Output the (x, y) coordinate of the center of the cell containing the given text.  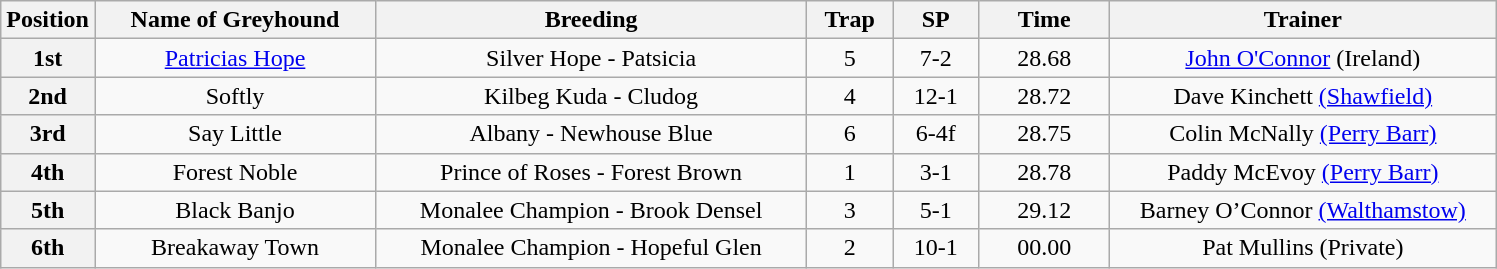
Black Banjo (234, 210)
28.68 (1044, 58)
10-1 (936, 248)
SP (936, 20)
Trap (850, 20)
Patricias Hope (234, 58)
Monalee Champion - Brook Densel (592, 210)
Albany - Newhouse Blue (592, 134)
Silver Hope - Patsicia (592, 58)
Trainer (1303, 20)
Say Little (234, 134)
2 (850, 248)
Name of Greyhound (234, 20)
6-4f (936, 134)
7-2 (936, 58)
2nd (48, 96)
Kilbeg Kuda - Cludog (592, 96)
4th (48, 172)
3 (850, 210)
Forest Noble (234, 172)
12-1 (936, 96)
28.78 (1044, 172)
Paddy McEvoy (Perry Barr) (1303, 172)
5th (48, 210)
Breakaway Town (234, 248)
Time (1044, 20)
Position (48, 20)
Prince of Roses - Forest Brown (592, 172)
6th (48, 248)
Barney O’Connor (Walthamstow) (1303, 210)
Pat Mullins (Private) (1303, 248)
5-1 (936, 210)
00.00 (1044, 248)
5 (850, 58)
Dave Kinchett (Shawfield) (1303, 96)
28.75 (1044, 134)
3rd (48, 134)
29.12 (1044, 210)
Softly (234, 96)
6 (850, 134)
John O'Connor (Ireland) (1303, 58)
Breeding (592, 20)
1 (850, 172)
28.72 (1044, 96)
4 (850, 96)
Monalee Champion - Hopeful Glen (592, 248)
1st (48, 58)
Colin McNally (Perry Barr) (1303, 134)
3-1 (936, 172)
